Search for the cell housing the specified text and yield its [X, Y] center coordinate. 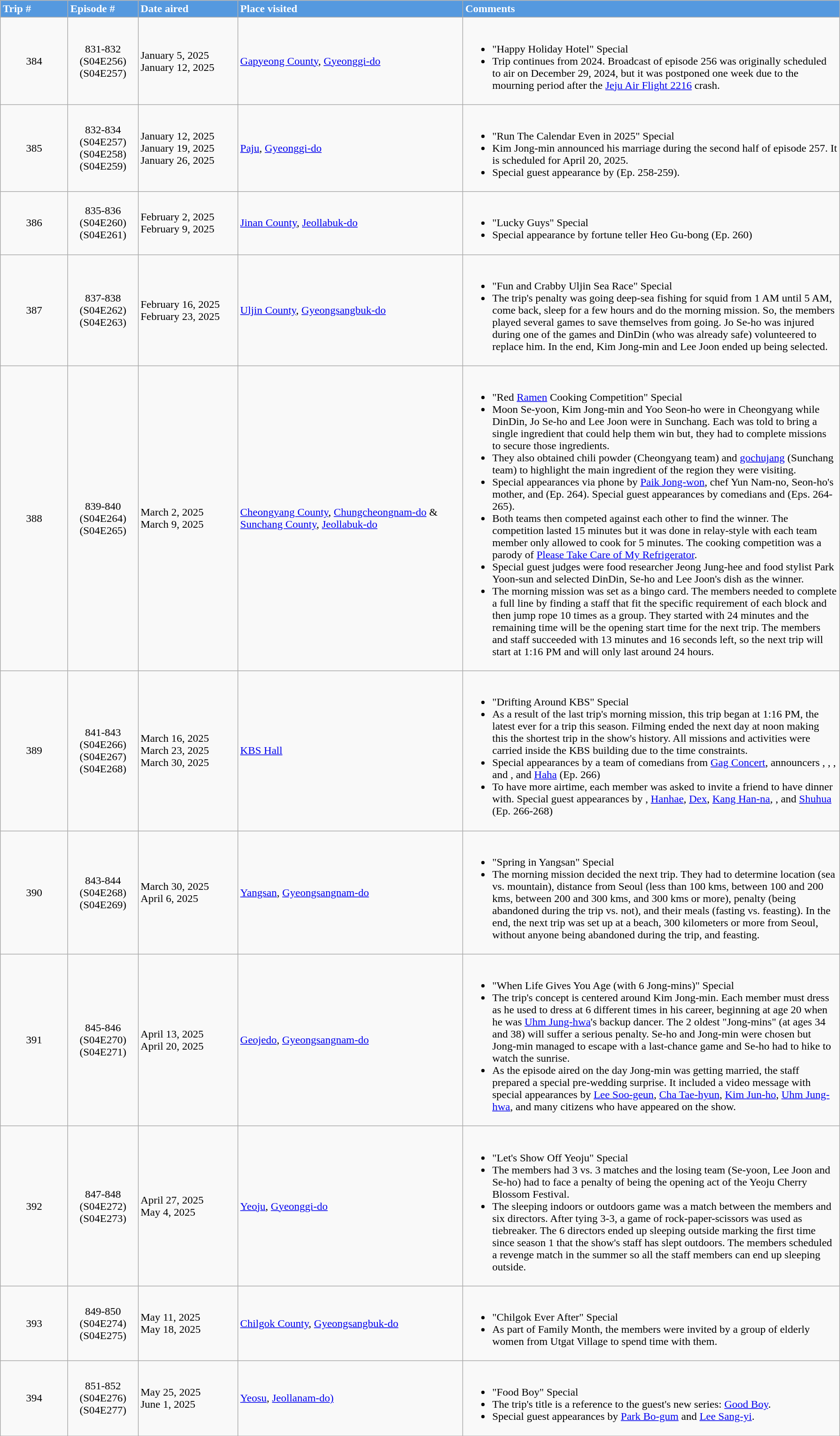
"Chilgok Ever After" SpecialAs part of Family Month, the members were invited by a group of elderly women from Utgat Village to spend time with them. [651, 1323]
843-844(S04E268)(S04E269) [103, 892]
April 13, 2025April 20, 2025 [188, 1040]
January 12, 2025January 19, 2025January 26, 2025 [188, 148]
Trip # [34, 9]
KBS Hall [350, 751]
851-852(S04E276)(S04E277) [103, 1398]
831-832(S04E256)(S04E257) [103, 61]
384 [34, 61]
March 16, 2025March 23, 2025March 30, 2025 [188, 751]
January 5, 2025January 12, 2025 [188, 61]
Episode # [103, 9]
847-848(S04E272)(S04E273) [103, 1206]
835-836(S04E260)(S04E261) [103, 223]
March 30, 2025April 6, 2025 [188, 892]
841-843(S04E266)(S04E267)(S04E268) [103, 751]
Uljin County, Gyeongsangbuk-do [350, 310]
845-846(S04E270)(S04E271) [103, 1040]
February 16, 2025February 23, 2025 [188, 310]
May 25, 2025June 1, 2025 [188, 1398]
390 [34, 892]
Jinan County, Jeollabuk-do [350, 223]
Geojedo, Gyeongsangnam-do [350, 1040]
392 [34, 1206]
849-850(S04E274)(S04E275) [103, 1323]
Place visited [350, 9]
832-834(S04E257)(S04E258)(S04E259) [103, 148]
388 [34, 518]
Paju, Gyeonggi-do [350, 148]
394 [34, 1398]
Date aired [188, 9]
Yangsan, Gyeongsangnam-do [350, 892]
386 [34, 223]
February 2, 2025February 9, 2025 [188, 223]
393 [34, 1323]
385 [34, 148]
391 [34, 1040]
March 2, 2025March 9, 2025 [188, 518]
Cheongyang County, Chungcheongnam-do & Sunchang County, Jeollabuk-do [350, 518]
Chilgok County, Gyeongsangbuk-do [350, 1323]
839-840(S04E264)(S04E265) [103, 518]
May 11, 2025May 18, 2025 [188, 1323]
387 [34, 310]
Yeoju, Gyeonggi-do [350, 1206]
Gapyeong County, Gyeonggi-do [350, 61]
Comments [651, 9]
389 [34, 751]
April 27, 2025May 4, 2025 [188, 1206]
Yeosu, Jeollanam-do) [350, 1398]
"Lucky Guys" SpecialSpecial appearance by fortune teller Heo Gu-bong (Ep. 260) [651, 223]
"Food Boy" SpecialThe trip's title is a reference to the guest's new series: Good Boy.Special guest appearances by Park Bo-gum and Lee Sang-yi. [651, 1398]
837-838(S04E262)(S04E263) [103, 310]
